Return (x, y) of the center of cell containing provided text 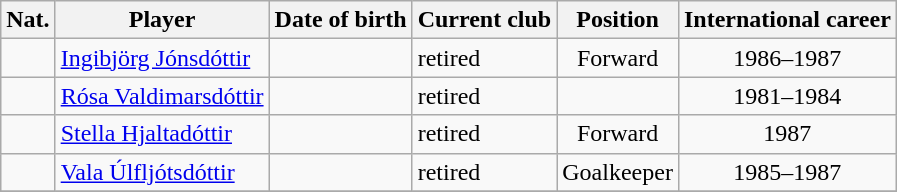
Rósa Valdimarsdóttir (162, 96)
Ingibjörg Jónsdóttir (162, 58)
Position (618, 20)
1987 (787, 134)
Date of birth (340, 20)
Player (162, 20)
Nat. (28, 20)
1985–1987 (787, 172)
1986–1987 (787, 58)
1981–1984 (787, 96)
Stella Hjaltadóttir (162, 134)
Current club (484, 20)
Vala Úlfljótsdóttir (162, 172)
Goalkeeper (618, 172)
International career (787, 20)
